From the cell containing the given text, extract its center point as [x, y] coordinate. 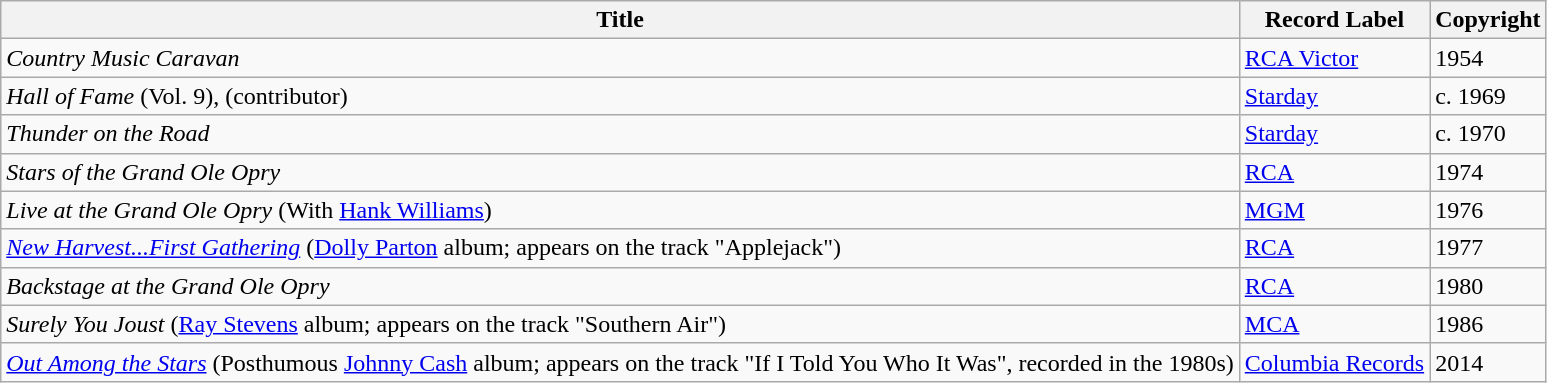
1976 [1488, 210]
2014 [1488, 362]
RCA Victor [1334, 58]
Hall of Fame (Vol. 9), (contributor) [620, 96]
c. 1970 [1488, 134]
MCA [1334, 324]
Thunder on the Road [620, 134]
MGM [1334, 210]
1954 [1488, 58]
Title [620, 20]
1974 [1488, 172]
Stars of the Grand Ole Opry [620, 172]
New Harvest...First Gathering (Dolly Parton album; appears on the track "Applejack") [620, 248]
Record Label [1334, 20]
Surely You Joust (Ray Stevens album; appears on the track "Southern Air") [620, 324]
Live at the Grand Ole Opry (With Hank Williams) [620, 210]
1977 [1488, 248]
c. 1969 [1488, 96]
Columbia Records [1334, 362]
Country Music Caravan [620, 58]
1986 [1488, 324]
Backstage at the Grand Ole Opry [620, 286]
1980 [1488, 286]
Out Among the Stars (Posthumous Johnny Cash album; appears on the track "If I Told You Who It Was", recorded in the 1980s) [620, 362]
Copyright [1488, 20]
